Return (x, y) of the center of cell containing provided text 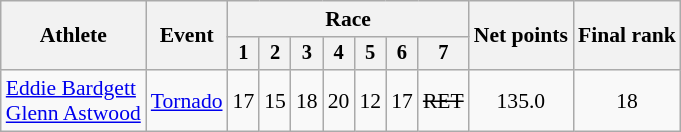
Net points (521, 36)
RET (444, 100)
20 (339, 100)
3 (307, 54)
Event (187, 36)
7 (444, 54)
2 (275, 54)
15 (275, 100)
5 (370, 54)
1 (244, 54)
12 (370, 100)
6 (402, 54)
135.0 (521, 100)
Race (348, 19)
Final rank (627, 36)
4 (339, 54)
Athlete (74, 36)
Eddie Bardgett Glenn Astwood (74, 100)
Tornado (187, 100)
